Determine the (x, y) coordinate at the center of the cell enclosing the given text.  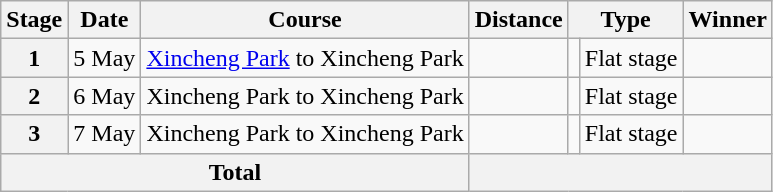
Winner (728, 20)
5 May (104, 58)
Date (104, 20)
7 May (104, 134)
1 (34, 58)
Stage (34, 20)
Course (305, 20)
Total (235, 172)
3 (34, 134)
2 (34, 96)
6 May (104, 96)
Distance (518, 20)
Type (626, 20)
